Locate the cell with the specified text and output its (X, Y) center coordinate. 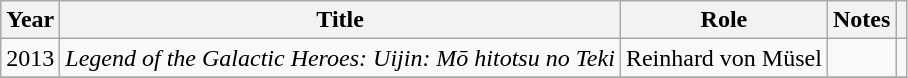
Title (340, 20)
Year (30, 20)
Reinhard von Müsel (724, 58)
2013 (30, 58)
Notes (861, 20)
Role (724, 20)
Legend of the Galactic Heroes: Uijin: Mō hitotsu no Teki (340, 58)
